Identify which cell holds the provided text, then report its (x, y) central coordinate. 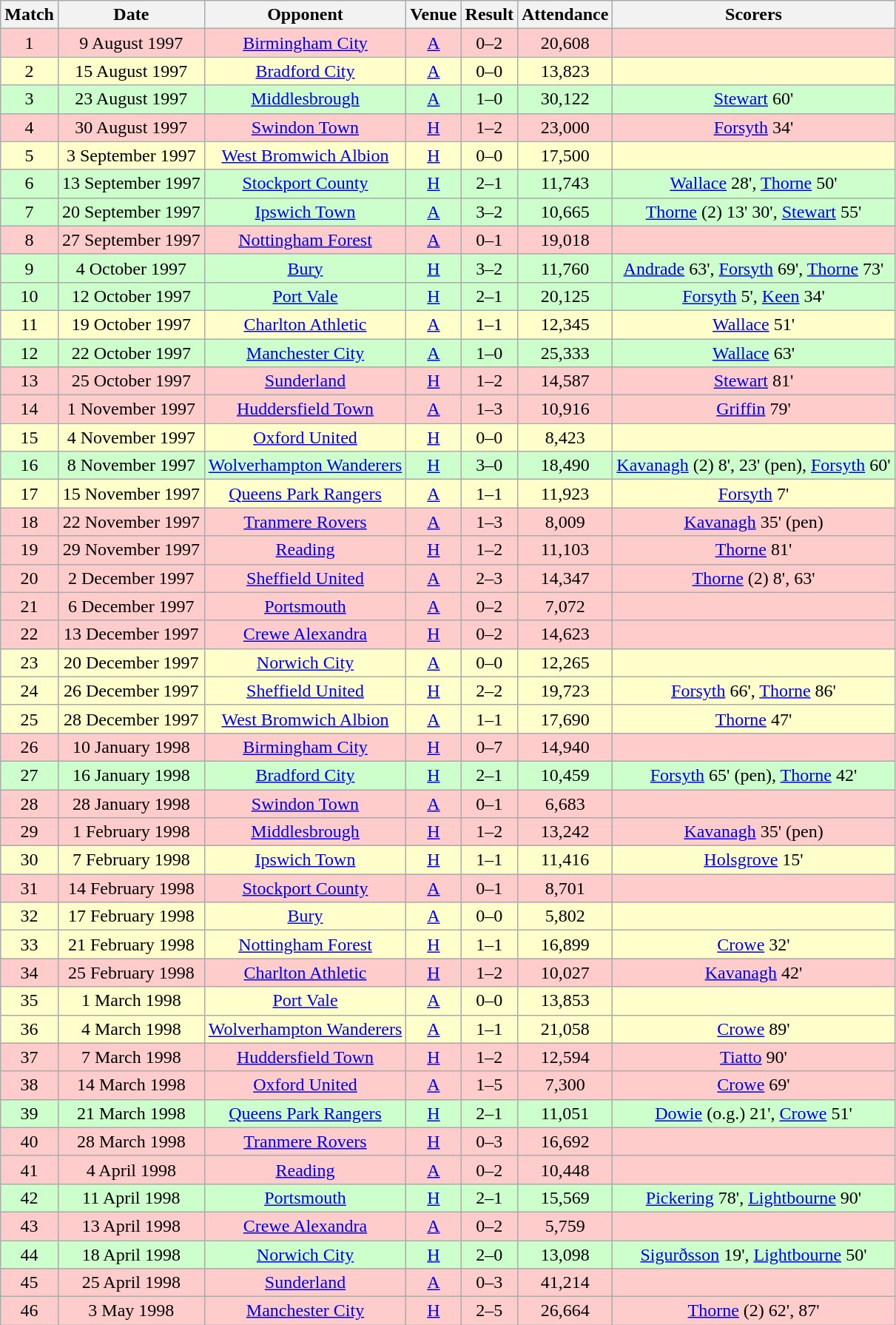
13,098 (565, 1255)
18 April 1998 (131, 1255)
20 December 1997 (131, 662)
Sigurðsson 19', Lightbourne 50' (753, 1255)
28 January 1998 (131, 803)
Attendance (565, 15)
2 December 1997 (131, 578)
11,051 (565, 1113)
16 January 1998 (131, 775)
8,423 (565, 437)
3 (30, 99)
1 (30, 43)
2–2 (489, 691)
41,214 (565, 1283)
12,594 (565, 1057)
25 February 1998 (131, 973)
13,242 (565, 832)
5,802 (565, 916)
9 August 1997 (131, 43)
11,743 (565, 184)
30 August 1997 (131, 127)
Forsyth 66', Thorne 86' (753, 691)
19,018 (565, 240)
2–3 (489, 578)
26 (30, 747)
20,125 (565, 296)
10 January 1998 (131, 747)
30,122 (565, 99)
Tiatto 90' (753, 1057)
43 (30, 1226)
17 February 1998 (131, 916)
6 December 1997 (131, 606)
21 February 1998 (131, 945)
5 (30, 155)
Opponent (305, 15)
1 November 1997 (131, 409)
37 (30, 1057)
3 May 1998 (131, 1311)
14 February 1998 (131, 888)
3–0 (489, 466)
Wallace 63' (753, 353)
10,665 (565, 212)
44 (30, 1255)
1 March 1998 (131, 1001)
27 September 1997 (131, 240)
14,347 (565, 578)
33 (30, 945)
24 (30, 691)
Result (489, 15)
1 February 1998 (131, 832)
7 (30, 212)
Crowe 89' (753, 1029)
8,701 (565, 888)
12 (30, 353)
15,569 (565, 1198)
2–5 (489, 1311)
4 (30, 127)
7 February 1998 (131, 860)
10,448 (565, 1170)
Thorne (2) 13' 30', Stewart 55' (753, 212)
Kavanagh (2) 8', 23' (pen), Forsyth 60' (753, 466)
30 (30, 860)
Stewart 81' (753, 381)
46 (30, 1311)
31 (30, 888)
10,027 (565, 973)
29 November 1997 (131, 550)
Match (30, 15)
21 March 1998 (131, 1113)
16,899 (565, 945)
40 (30, 1141)
22 October 1997 (131, 353)
4 October 1997 (131, 268)
13 (30, 381)
23,000 (565, 127)
6,683 (565, 803)
38 (30, 1085)
18 (30, 522)
14,587 (565, 381)
1–5 (489, 1085)
7,300 (565, 1085)
25 (30, 719)
Wallace 28', Thorne 50' (753, 184)
Forsyth 7' (753, 494)
23 August 1997 (131, 99)
Forsyth 65' (pen), Thorne 42' (753, 775)
13 September 1997 (131, 184)
19 October 1997 (131, 324)
11,103 (565, 550)
Forsyth 5', Keen 34' (753, 296)
Thorne 81' (753, 550)
12,265 (565, 662)
8 November 1997 (131, 466)
10,459 (565, 775)
17,690 (565, 719)
Wallace 51' (753, 324)
2 (30, 71)
20 (30, 578)
Holsgrove 15' (753, 860)
7,072 (565, 606)
8 (30, 240)
20,608 (565, 43)
Crowe 69' (753, 1085)
20 September 1997 (131, 212)
27 (30, 775)
Thorne (2) 62', 87' (753, 1311)
16,692 (565, 1141)
11 (30, 324)
11,760 (565, 268)
Crowe 32' (753, 945)
Thorne (2) 8', 63' (753, 578)
14,940 (565, 747)
11,416 (565, 860)
28 March 1998 (131, 1141)
12 October 1997 (131, 296)
Thorne 47' (753, 719)
14,623 (565, 634)
41 (30, 1170)
7 March 1998 (131, 1057)
9 (30, 268)
17 (30, 494)
2–0 (489, 1255)
13 December 1997 (131, 634)
32 (30, 916)
14 March 1998 (131, 1085)
34 (30, 973)
11,923 (565, 494)
12,345 (565, 324)
15 November 1997 (131, 494)
13,853 (565, 1001)
Kavanagh 42' (753, 973)
42 (30, 1198)
19,723 (565, 691)
15 August 1997 (131, 71)
13 April 1998 (131, 1226)
4 April 1998 (131, 1170)
26,664 (565, 1311)
8,009 (565, 522)
28 December 1997 (131, 719)
15 (30, 437)
13,823 (565, 71)
25 October 1997 (131, 381)
14 (30, 409)
18,490 (565, 466)
Pickering 78', Lightbourne 90' (753, 1198)
10,916 (565, 409)
6 (30, 184)
3 September 1997 (131, 155)
22 November 1997 (131, 522)
0–7 (489, 747)
45 (30, 1283)
23 (30, 662)
Date (131, 15)
10 (30, 296)
26 December 1997 (131, 691)
28 (30, 803)
4 November 1997 (131, 437)
16 (30, 466)
21,058 (565, 1029)
Andrade 63', Forsyth 69', Thorne 73' (753, 268)
36 (30, 1029)
22 (30, 634)
25 April 1998 (131, 1283)
35 (30, 1001)
17,500 (565, 155)
Venue (434, 15)
Scorers (753, 15)
Forsyth 34' (753, 127)
19 (30, 550)
5,759 (565, 1226)
Griffin 79' (753, 409)
Dowie (o.g.) 21', Crowe 51' (753, 1113)
29 (30, 832)
39 (30, 1113)
4 March 1998 (131, 1029)
Stewart 60' (753, 99)
11 April 1998 (131, 1198)
21 (30, 606)
25,333 (565, 353)
